Locate the cell with the specified text and output its (X, Y) center coordinate. 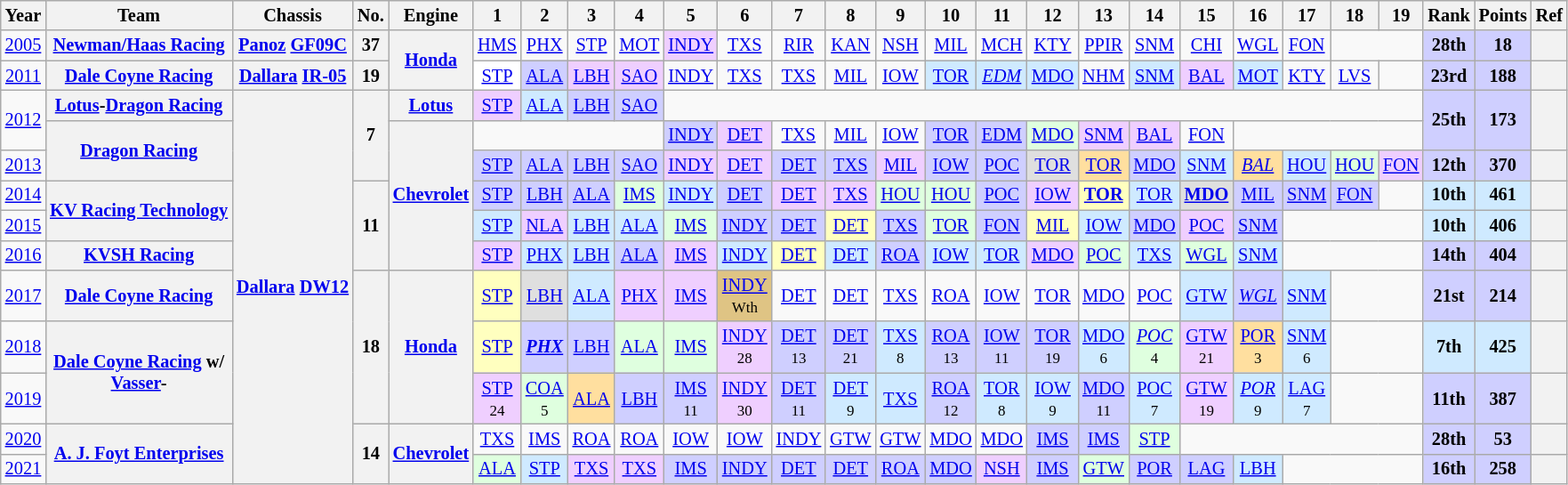
Panoz GF09C (293, 45)
214 (1503, 295)
DET13 (799, 347)
TOR19 (1053, 347)
PPIR (1103, 45)
KVSH Racing (139, 255)
425 (1503, 347)
5 (690, 15)
3 (592, 15)
406 (1503, 225)
12th (1448, 166)
16th (1448, 469)
Lotus-Dragon Racing (139, 105)
14th (1448, 255)
IOW11 (1001, 347)
1 (497, 15)
23rd (1448, 76)
7th (1448, 347)
2016 (23, 255)
4 (639, 15)
11th (1448, 399)
Dallara DW12 (293, 287)
LAG (1207, 469)
DET9 (850, 399)
2011 (23, 76)
IMS11 (690, 399)
LAG7 (1307, 399)
387 (1503, 399)
POC7 (1154, 399)
Engine (430, 15)
POC4 (1154, 347)
Ref (1549, 15)
DET11 (799, 399)
Chassis (293, 15)
KAN (850, 45)
ROA13 (950, 347)
53 (1503, 439)
COA5 (544, 399)
INDYWth (745, 295)
NLA (544, 225)
Rank (1448, 15)
STP24 (497, 399)
MDO11 (1103, 399)
HMS (497, 45)
173 (1503, 119)
2021 (23, 469)
2019 (23, 399)
Year (23, 15)
Dragon Racing (139, 150)
Lotus (430, 105)
370 (1503, 166)
258 (1503, 469)
17 (1307, 15)
CHI (1207, 45)
INDY28 (745, 347)
2020 (23, 439)
POR (1154, 469)
10 (950, 15)
13 (1103, 15)
No. (371, 15)
15 (1207, 15)
TOR8 (1001, 399)
2015 (23, 225)
2017 (23, 295)
TXS8 (900, 347)
Newman/Haas Racing (139, 45)
12 (1053, 15)
ROA12 (950, 399)
2 (544, 15)
MDO6 (1103, 347)
25th (1448, 119)
MCH (1001, 45)
GTW19 (1207, 399)
37 (371, 45)
DET21 (850, 347)
RIR (799, 45)
2013 (23, 166)
461 (1503, 195)
LVS (1355, 76)
2014 (23, 195)
IOW9 (1053, 399)
POR3 (1258, 347)
9 (900, 15)
2012 (23, 119)
GTW21 (1207, 347)
Dale Coyne Racing w/Vasser- (139, 372)
POR9 (1258, 399)
8 (850, 15)
16 (1258, 15)
SNM6 (1307, 347)
KV Racing Technology (139, 210)
404 (1503, 255)
188 (1503, 76)
Points (1503, 15)
21st (1448, 295)
INDY30 (745, 399)
2005 (23, 45)
2018 (23, 347)
6 (745, 15)
Team (139, 15)
NHM (1103, 76)
A. J. Foyt Enterprises (139, 454)
Dallara IR-05 (293, 76)
